For the text-containing cell, return its midpoint in (X, Y) coordinate format. 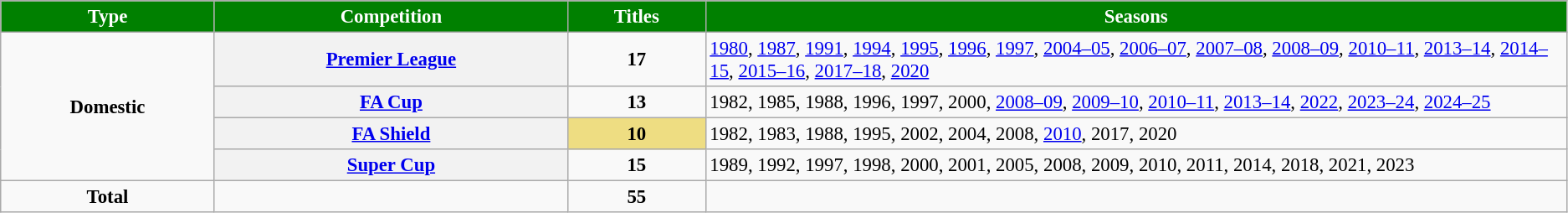
Seasons (1136, 17)
FA Shield (391, 134)
Competition (391, 17)
10 (637, 134)
1982, 1983, 1988, 1995, 2002, 2004, 2008, 2010, 2017, 2020 (1136, 134)
Total (107, 197)
13 (637, 102)
Domestic (107, 107)
Type (107, 17)
1989, 1992, 1997, 1998, 2000, 2001, 2005, 2008, 2009, 2010, 2011, 2014, 2018, 2021, 2023 (1136, 165)
15 (637, 165)
Premier League (391, 60)
1982, 1985, 1988, 1996, 1997, 2000, 2008–09, 2009–10, 2010–11, 2013–14, 2022, 2023–24, 2024–25 (1136, 102)
17 (637, 60)
1980, 1987, 1991, 1994, 1995, 1996, 1997, 2004–05, 2006–07, 2007–08, 2008–09, 2010–11, 2013–14, 2014–15, 2015–16, 2017–18, 2020 (1136, 60)
Super Cup (391, 165)
Titles (637, 17)
55 (637, 197)
FA Cup (391, 102)
